Pinpoint the cell where the given text exists, returning its [X, Y] midpoint coordinate. 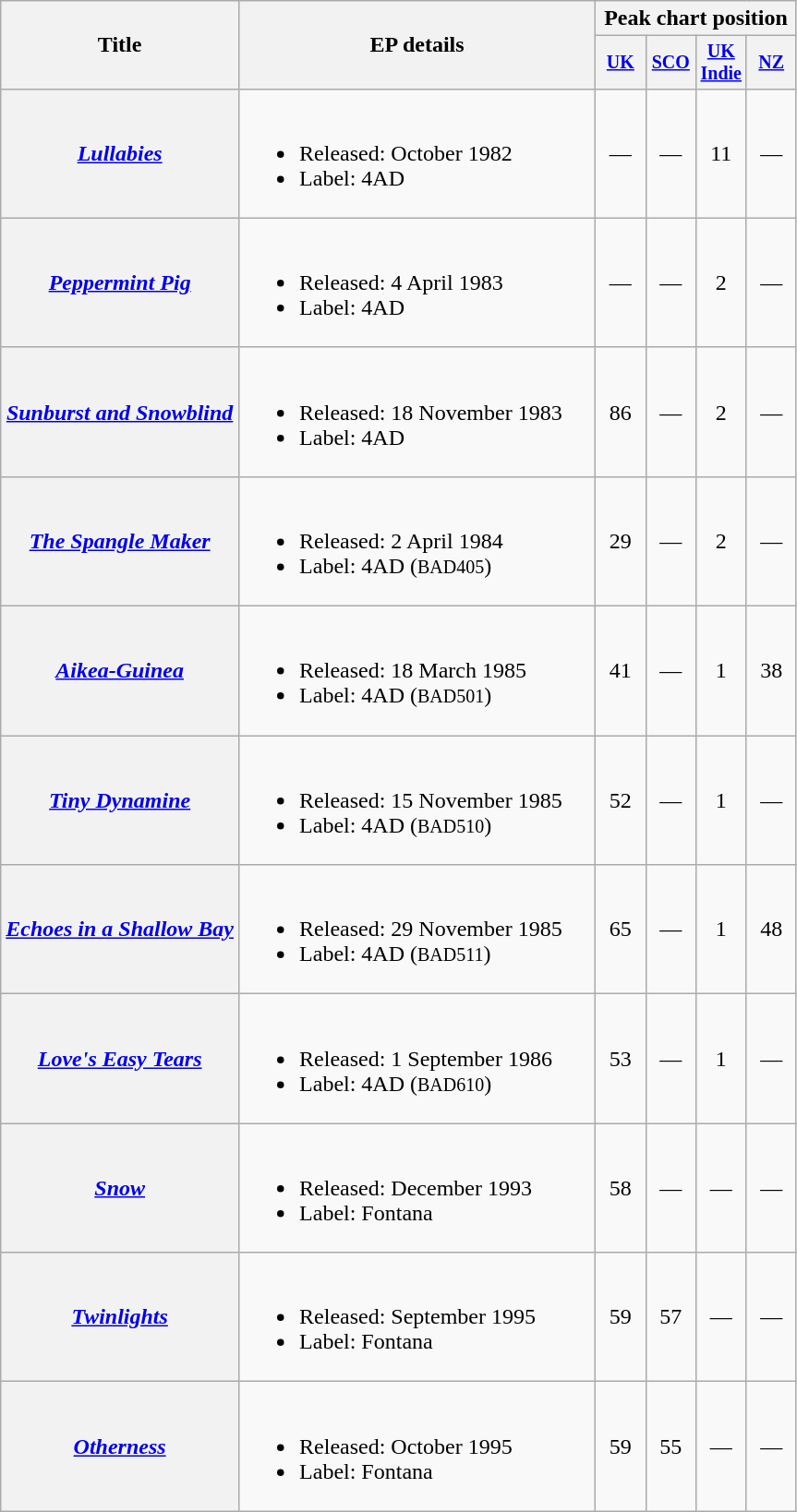
Otherness [120, 1446]
Released: December 1993Label: Fontana [417, 1188]
Released: 2 April 1984Label: 4AD (BAD405) [417, 541]
UK [621, 63]
EP details [417, 45]
58 [621, 1188]
11 [721, 153]
SCO [670, 63]
38 [771, 671]
Released: 15 November 1985Label: 4AD (BAD510) [417, 800]
53 [621, 1059]
Lullabies [120, 153]
Tiny Dynamine [120, 800]
Released: 29 November 1985Label: 4AD (BAD511) [417, 930]
57 [670, 1317]
Released: October 1982Label: 4AD [417, 153]
Twinlights [120, 1317]
Snow [120, 1188]
Released: October 1995Label: Fontana [417, 1446]
Peak chart position [696, 18]
65 [621, 930]
Title [120, 45]
UK Indie [721, 63]
Released: 1 September 1986Label: 4AD (BAD610) [417, 1059]
48 [771, 930]
52 [621, 800]
29 [621, 541]
Released: 18 November 1983Label: 4AD [417, 412]
Released: 18 March 1985Label: 4AD (BAD501) [417, 671]
Aikea-Guinea [120, 671]
Released: 4 April 1983Label: 4AD [417, 282]
Released: September 1995Label: Fontana [417, 1317]
Peppermint Pig [120, 282]
NZ [771, 63]
41 [621, 671]
55 [670, 1446]
86 [621, 412]
Sunburst and Snowblind [120, 412]
The Spangle Maker [120, 541]
Love's Easy Tears [120, 1059]
Echoes in a Shallow Bay [120, 930]
